Identify which cell holds the provided text, then report its [x, y] central coordinate. 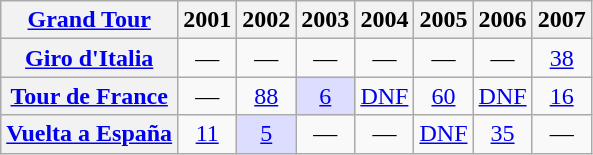
Tour de France [90, 96]
2004 [384, 20]
60 [444, 96]
16 [562, 96]
11 [208, 134]
2002 [266, 20]
2006 [502, 20]
6 [326, 96]
Giro d'Italia [90, 58]
Vuelta a España [90, 134]
2001 [208, 20]
2003 [326, 20]
5 [266, 134]
88 [266, 96]
2007 [562, 20]
35 [502, 134]
Grand Tour [90, 20]
2005 [444, 20]
38 [562, 58]
